Determine the [X, Y] coordinate at the center of the cell enclosing the given text.  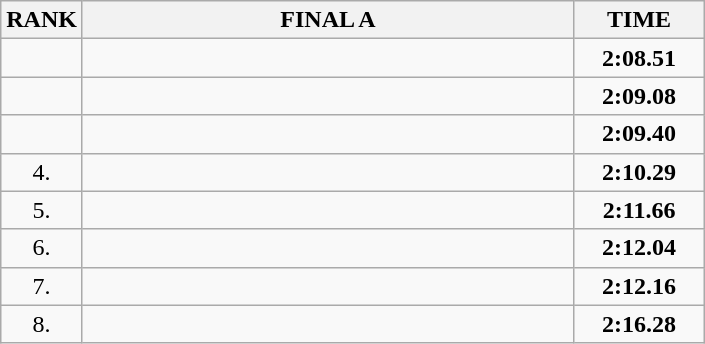
RANK [42, 20]
2:08.51 [640, 58]
6. [42, 248]
4. [42, 172]
2:12.16 [640, 286]
5. [42, 210]
2:16.28 [640, 324]
2:09.40 [640, 134]
2:11.66 [640, 210]
2:12.04 [640, 248]
FINAL A [328, 20]
2:10.29 [640, 172]
2:09.08 [640, 96]
8. [42, 324]
TIME [640, 20]
7. [42, 286]
